Determine the (x, y) coordinate at the center of the cell enclosing the given text.  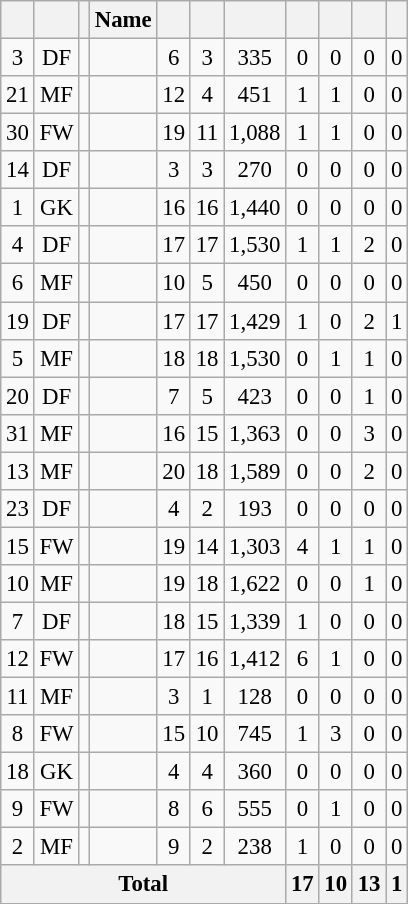
360 (255, 772)
30 (18, 133)
451 (255, 95)
31 (18, 433)
450 (255, 283)
555 (255, 809)
1,363 (255, 433)
Name (123, 20)
21 (18, 95)
1,589 (255, 471)
193 (255, 509)
128 (255, 697)
745 (255, 734)
1,088 (255, 133)
1,440 (255, 208)
1,303 (255, 546)
1,339 (255, 621)
1,429 (255, 321)
Total (144, 885)
335 (255, 58)
423 (255, 396)
1,622 (255, 584)
1,412 (255, 659)
270 (255, 170)
238 (255, 847)
23 (18, 509)
